Provide the (x, y) coordinate of the cell's center where the given text is located.  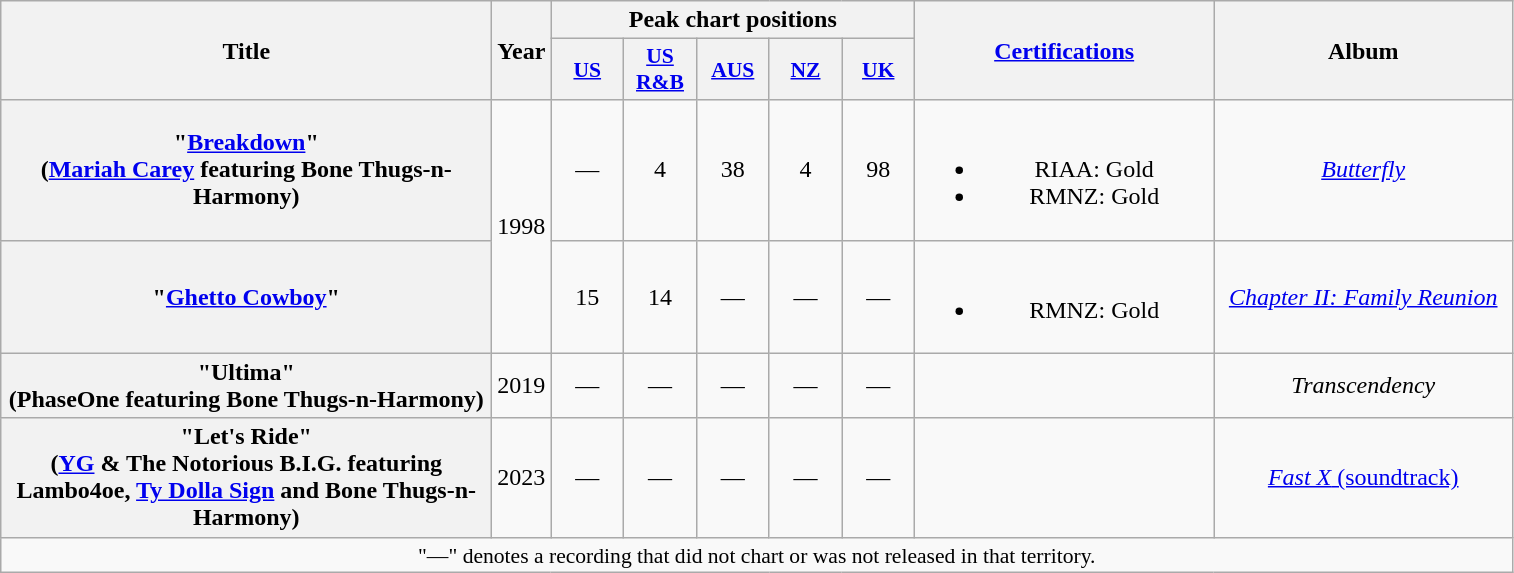
Butterfly (1364, 170)
"—" denotes a recording that did not chart or was not released in that territory. (757, 555)
2019 (522, 386)
Title (246, 50)
1998 (522, 226)
Fast X (soundtrack) (1364, 478)
UK (878, 70)
Peak chart positions (733, 20)
Year (522, 50)
Certifications (1064, 50)
USR&B (660, 70)
98 (878, 170)
NZ (806, 70)
2023 (522, 478)
38 (732, 170)
"Breakdown"(Mariah Carey featuring Bone Thugs-n-Harmony) (246, 170)
"Ghetto Cowboy" (246, 296)
RMNZ: Gold (1064, 296)
Transcendency (1364, 386)
US (588, 70)
15 (588, 296)
Chapter II: Family Reunion (1364, 296)
Album (1364, 50)
"Let's Ride"(YG & The Notorious B.I.G. featuring Lambo4oe, Ty Dolla Sign and Bone Thugs-n-Harmony) (246, 478)
RIAA: GoldRMNZ: Gold (1064, 170)
"Ultima"(PhaseOne featuring Bone Thugs-n-Harmony) (246, 386)
14 (660, 296)
AUS (732, 70)
